Search for the cell housing the specified text and yield its (x, y) center coordinate. 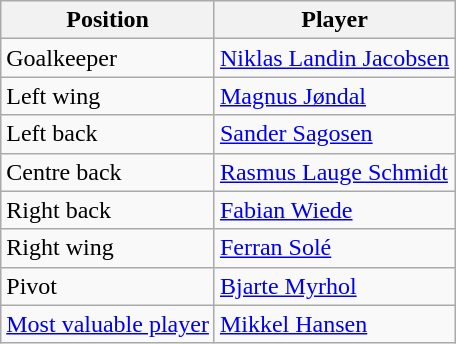
Most valuable player (108, 324)
Right wing (108, 248)
Fabian Wiede (334, 210)
Magnus Jøndal (334, 96)
Position (108, 20)
Niklas Landin Jacobsen (334, 58)
Left wing (108, 96)
Bjarte Myrhol (334, 286)
Mikkel Hansen (334, 324)
Centre back (108, 172)
Right back (108, 210)
Player (334, 20)
Goalkeeper (108, 58)
Pivot (108, 286)
Sander Sagosen (334, 134)
Rasmus Lauge Schmidt (334, 172)
Ferran Solé (334, 248)
Left back (108, 134)
